Capture the cell that displays the provided text and extract its (X, Y) central coordinate. 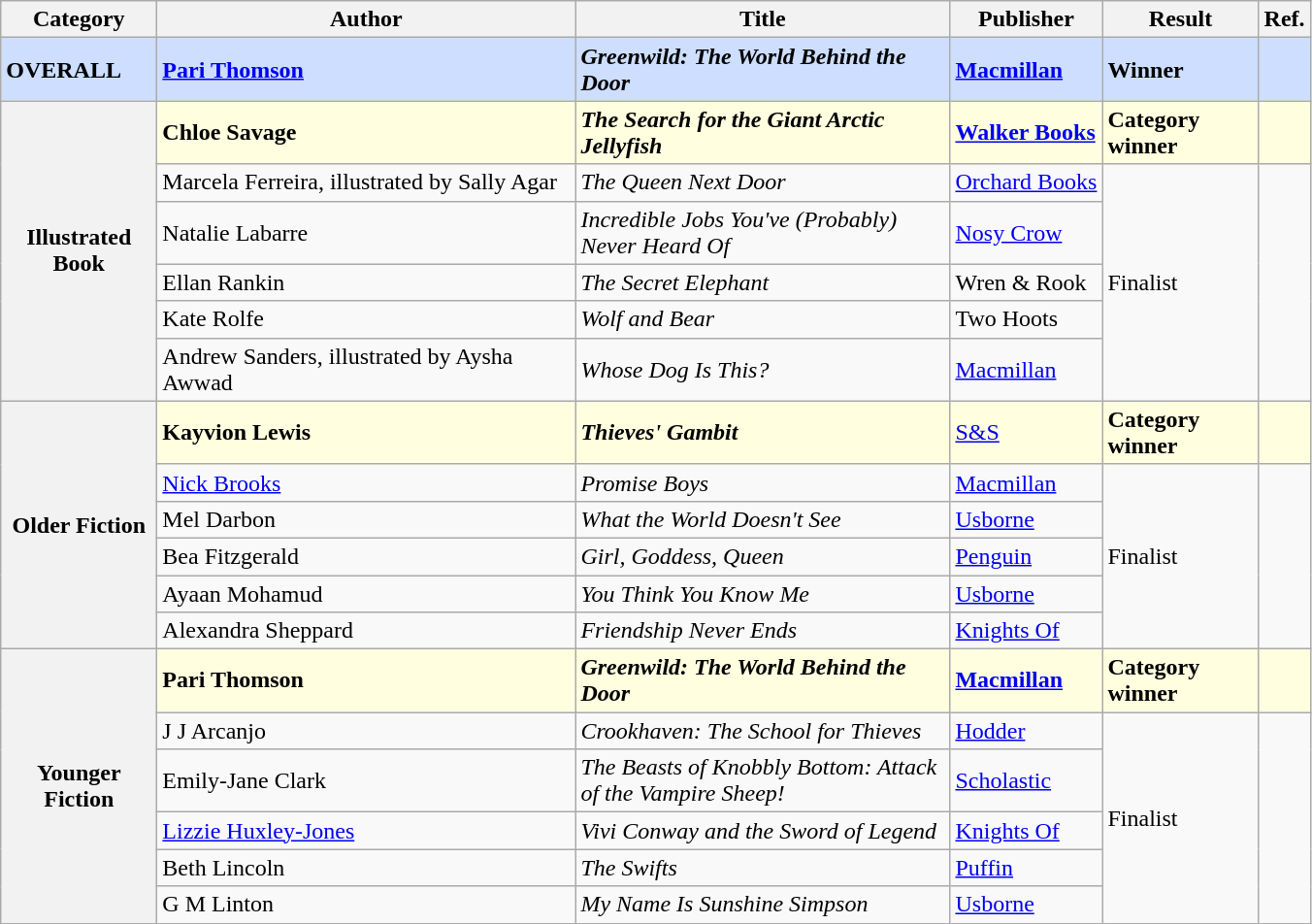
Natalie Labarre (367, 233)
Orchard Books (1027, 182)
Scholastic (1027, 780)
Chloe Savage (367, 132)
The Swifts (763, 868)
Bea Fitzgerald (367, 556)
Andrew Sanders, illustrated by Aysha Awwad (367, 369)
Wren & Rook (1027, 282)
Marcela Ferreira, illustrated by Sally Agar (367, 182)
Beth Lincoln (367, 868)
Illustrated Book (80, 250)
What the World Doesn't See (763, 519)
Older Fiction (80, 524)
The Search for the Giant Arctic Jellyfish (763, 132)
The Secret Elephant (763, 282)
Crookhaven: The School for Thieves (763, 731)
Thieves' Gambit (763, 433)
Publisher (1027, 19)
Kayvion Lewis (367, 433)
The Queen Next Door (763, 182)
G M Linton (367, 905)
Girl, Goddess, Queen (763, 556)
Ayaan Mohamud (367, 593)
J J Arcanjo (367, 731)
Promise Boys (763, 482)
Ellan Rankin (367, 282)
Category (80, 19)
Kate Rolfe (367, 319)
OVERALL (80, 70)
My Name Is Sunshine Simpson (763, 905)
Puffin (1027, 868)
Winner (1180, 70)
Whose Dog Is This? (763, 369)
Younger Fiction (80, 786)
Lizzie Huxley-Jones (367, 831)
Result (1180, 19)
Two Hoots (1027, 319)
You Think You Know Me (763, 593)
Ref. (1285, 19)
Alexandra Sheppard (367, 631)
Friendship Never Ends (763, 631)
Incredible Jobs You've (Probably) Never Heard Of (763, 233)
Title (763, 19)
S&S (1027, 433)
Hodder (1027, 731)
Penguin (1027, 556)
Author (367, 19)
Wolf and Bear (763, 319)
Nosy Crow (1027, 233)
Emily-Jane Clark (367, 780)
Vivi Conway and the Sword of Legend (763, 831)
Nick Brooks (367, 482)
Mel Darbon (367, 519)
The Beasts of Knobbly Bottom: Attack of the Vampire Sheep! (763, 780)
Walker Books (1027, 132)
